Output the (x, y) coordinate of the center of the cell containing the given text.  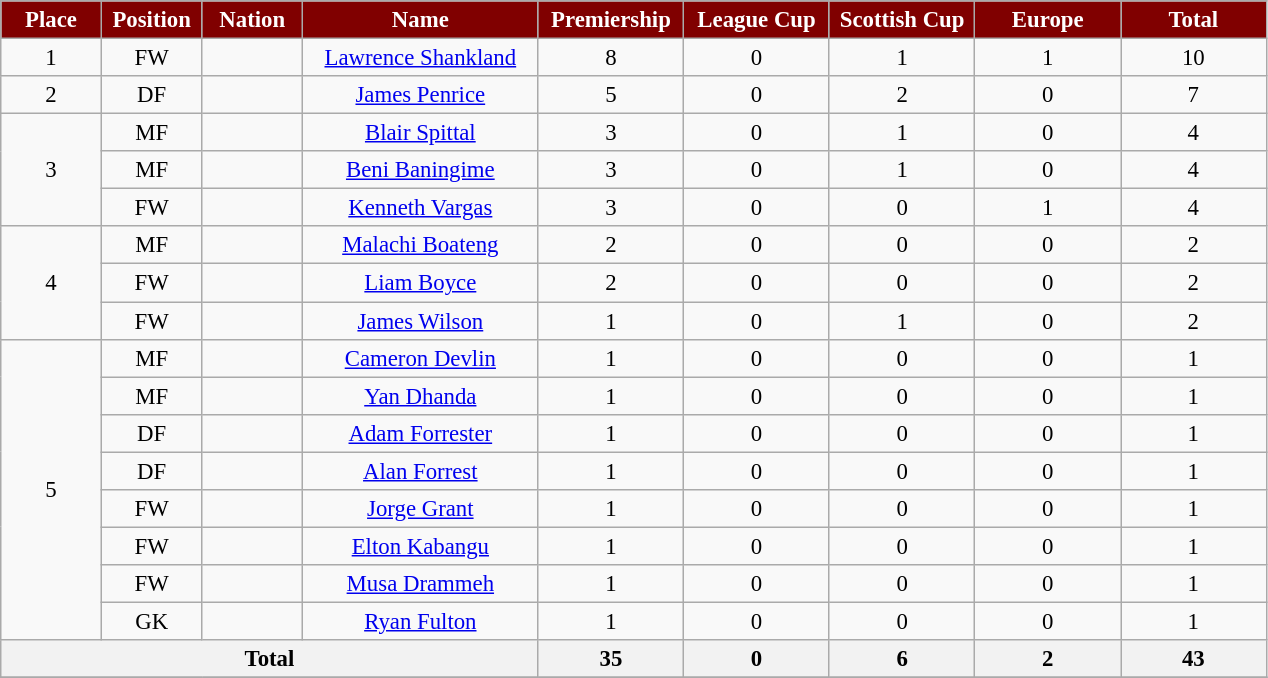
Adam Forrester (421, 433)
35 (611, 659)
Europe (1048, 20)
Nation (252, 20)
Position (152, 20)
Liam Boyce (421, 283)
8 (611, 58)
43 (1193, 659)
Ryan Fulton (421, 621)
Kenneth Vargas (421, 208)
Yan Dhanda (421, 396)
Premiership (611, 20)
Blair Spittal (421, 133)
7 (1193, 95)
Name (421, 20)
Cameron Devlin (421, 358)
Beni Baningime (421, 170)
Jorge Grant (421, 509)
Lawrence Shankland (421, 58)
Musa Drammeh (421, 584)
Scottish Cup (902, 20)
Elton Kabangu (421, 546)
Alan Forrest (421, 471)
Place (52, 20)
James Penrice (421, 95)
League Cup (757, 20)
10 (1193, 58)
James Wilson (421, 321)
6 (902, 659)
Malachi Boateng (421, 245)
GK (152, 621)
